Locate the cell with the specified text and output its (x, y) center coordinate. 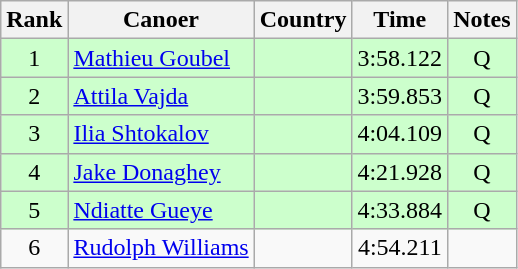
4:21.928 (400, 172)
3:58.122 (400, 58)
Jake Donaghey (161, 172)
Mathieu Goubel (161, 58)
Ilia Shtokalov (161, 134)
Canoer (161, 20)
1 (34, 58)
3:59.853 (400, 96)
Attila Vajda (161, 96)
5 (34, 210)
Ndiatte Gueye (161, 210)
2 (34, 96)
Rank (34, 20)
4:33.884 (400, 210)
Rudolph Williams (161, 248)
Country (303, 20)
3 (34, 134)
4 (34, 172)
4:04.109 (400, 134)
4:54.211 (400, 248)
6 (34, 248)
Notes (482, 20)
Time (400, 20)
